Find where the given text appears and provide that cell's center as [x, y] coordinate. 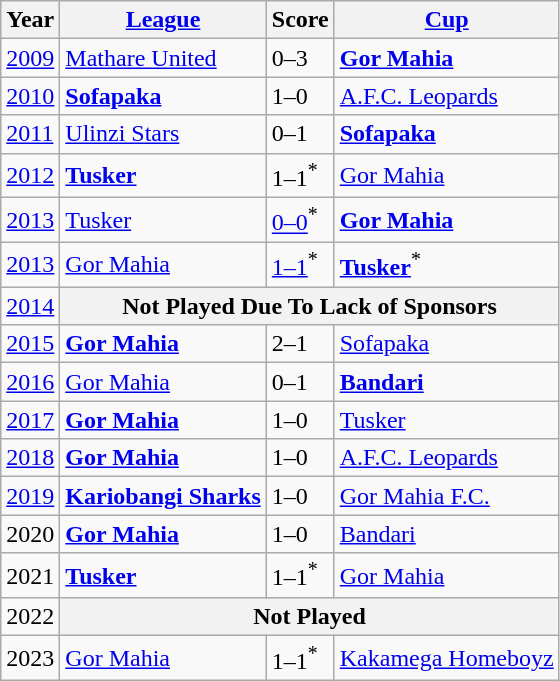
2020 [30, 534]
2017 [30, 420]
Cup [446, 20]
2016 [30, 382]
Mathare United [163, 58]
2–1 [300, 344]
2018 [30, 458]
2010 [30, 96]
2011 [30, 134]
2012 [30, 176]
Gor Mahia F.C. [446, 496]
2022 [30, 617]
Tusker* [446, 264]
League [163, 20]
Kariobangi Sharks [163, 496]
2023 [30, 658]
Year [30, 20]
Ulinzi Stars [163, 134]
2009 [30, 58]
2014 [30, 306]
Not Played Due To Lack of Sponsors [310, 306]
0–3 [300, 58]
2021 [30, 576]
0–0* [300, 220]
2019 [30, 496]
Not Played [310, 617]
2015 [30, 344]
Score [300, 20]
Kakamega Homeboyz [446, 658]
